Identify which cell holds the provided text, then report its (X, Y) central coordinate. 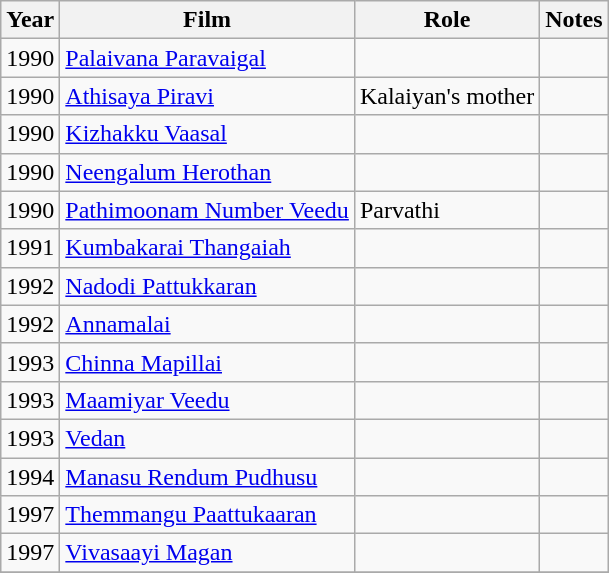
Notes (574, 20)
Kumbakarai Thangaiah (208, 248)
Vedan (208, 438)
Kalaiyan's mother (446, 96)
Pathimoonam Number Veedu (208, 210)
Vivasaayi Magan (208, 553)
Kizhakku Vaasal (208, 134)
Manasu Rendum Pudhusu (208, 477)
Film (208, 20)
Athisaya Piravi (208, 96)
Role (446, 20)
Year (30, 20)
Chinna Mapillai (208, 362)
Neengalum Herothan (208, 172)
Palaivana Paravaigal (208, 58)
Annamalai (208, 324)
Parvathi (446, 210)
Themmangu Paattukaaran (208, 515)
Nadodi Pattukkaran (208, 286)
1994 (30, 477)
Maamiyar Veedu (208, 400)
1991 (30, 248)
